Pinpoint the cell where the given text exists, returning its (x, y) midpoint coordinate. 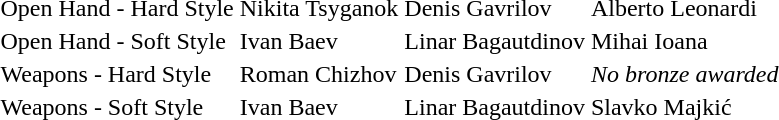
Ivan Baev (319, 41)
Denis Gavrilov (495, 74)
Linar Bagautdinov (495, 41)
Roman Chizhov (319, 74)
